Scan for the cell matching the given text and deliver its [x, y] coordinate at center. 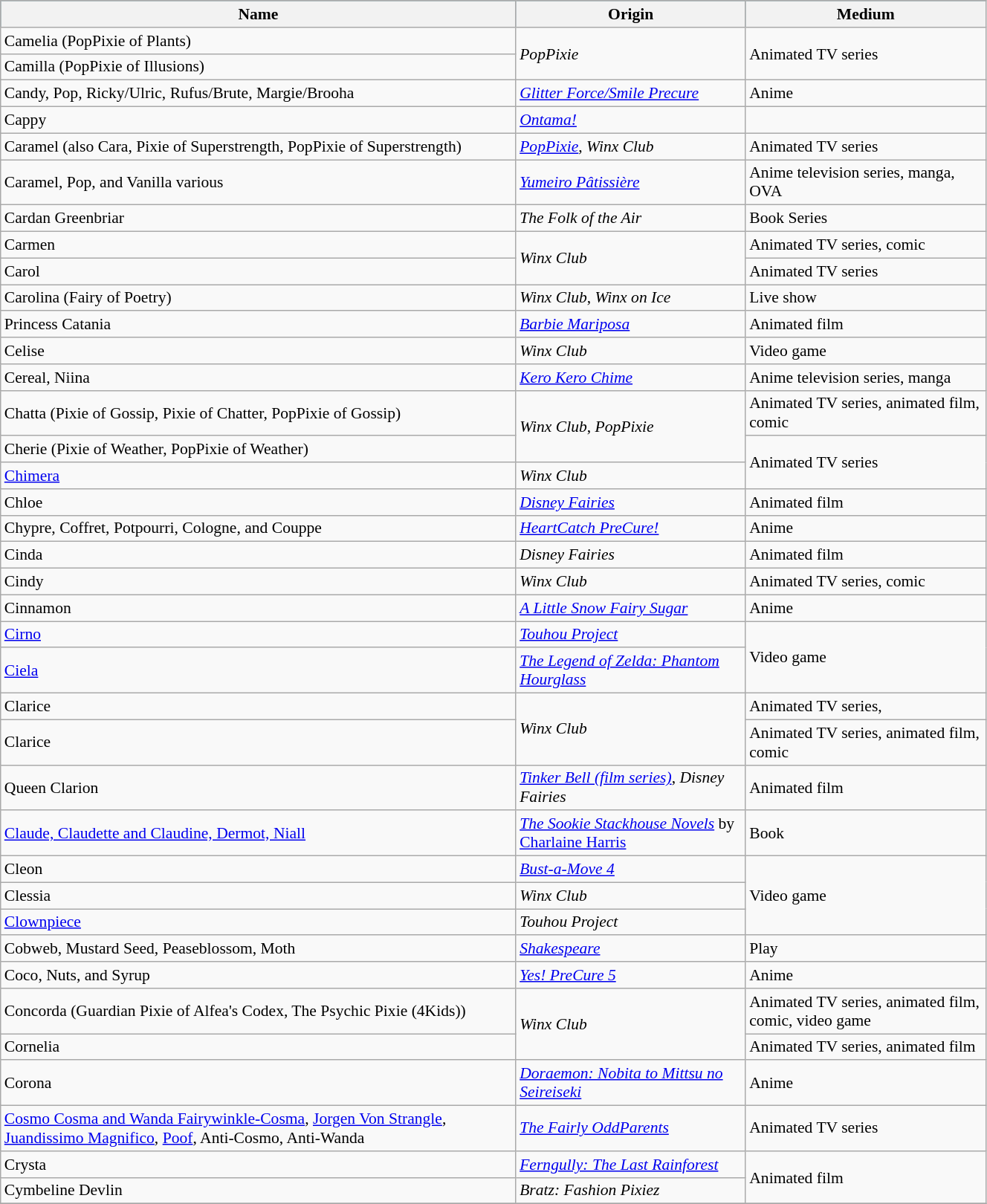
Yes! PreCure 5 [630, 975]
Ciela [259, 670]
Anime television series, manga, OVA [865, 183]
Claude, Claudette and Claudine, Dermot, Niall [259, 834]
Glitter Force/Smile Precure [630, 94]
Corona [259, 1084]
Chypre, Coffret, Potpourri, Cologne, and Couppe [259, 528]
Clessia [259, 896]
Celise [259, 351]
Animated TV series, animated film, comic, video game [865, 1011]
Cobweb, Mustard Seed, Peaseblossom, Moth [259, 949]
Cleon [259, 870]
Kero Kero Chime [630, 378]
Camelia (PopPixie of Plants) [259, 41]
Caramel (also Cara, Pixie of Superstrength, PopPixie of Superstrength) [259, 146]
Barbie Mariposa [630, 325]
Winx Club, Winx on Ice [630, 298]
Yumeiro Pâtissière [630, 183]
Live show [865, 298]
Shakespeare [630, 949]
Chloe [259, 502]
Ferngully: The Last Rainforest [630, 1165]
Cinda [259, 555]
Crysta [259, 1165]
Cindy [259, 582]
Cardan Greenbriar [259, 219]
Book [865, 834]
Coco, Nuts, and Syrup [259, 975]
Cinnamon [259, 608]
Name [259, 14]
The Folk of the Air [630, 219]
Anime television series, manga [865, 378]
Chatta (Pixie of Gossip, Pixie of Chatter, PopPixie of Gossip) [259, 413]
Clownpiece [259, 922]
Cosmo Cosma and Wanda Fairywinkle-Cosma, Jorgen Von Strangle, Juandissimo Magnifico, Poof, Anti-Cosmo, Anti-Wanda [259, 1128]
Winx Club, PopPixie [630, 427]
Play [865, 949]
HeartCatch PreCure! [630, 528]
Camilla (PopPixie of Illusions) [259, 67]
A Little Snow Fairy Sugar [630, 608]
Carol [259, 271]
Doraemon: Nobita to Mittsu no Seireiseki [630, 1084]
Carolina (Fairy of Poetry) [259, 298]
The Legend of Zelda: Phantom Hourglass [630, 670]
Bust-a-Move 4 [630, 870]
Tinker Bell (film series), Disney Fairies [630, 788]
The Fairly OddParents [630, 1128]
Medium [865, 14]
Cymbeline Devlin [259, 1191]
Cornelia [259, 1047]
Carmen [259, 245]
Animated TV series, animated film [865, 1047]
Chimera [259, 476]
Candy, Pop, Ricky/Ulric, Rufus/Brute, Margie/Brooha [259, 94]
Cirno [259, 635]
PopPixie, Winx Club [630, 146]
Cherie (Pixie of Weather, PopPixie of Weather) [259, 450]
Caramel, Pop, and Vanilla various [259, 183]
Queen Clarion [259, 788]
Cappy [259, 120]
Origin [630, 14]
Animated TV series, [865, 707]
Book Series [865, 219]
Bratz: Fashion Pixiez [630, 1191]
Concorda (Guardian Pixie of Alfea's Codex, The Psychic Pixie (4Kids)) [259, 1011]
Cereal, Niina [259, 378]
Ontama! [630, 120]
Princess Catania [259, 325]
The Sookie Stackhouse Novels by Charlaine Harris [630, 834]
PopPixie [630, 54]
